For the text-containing cell, return its midpoint in [x, y] coordinate format. 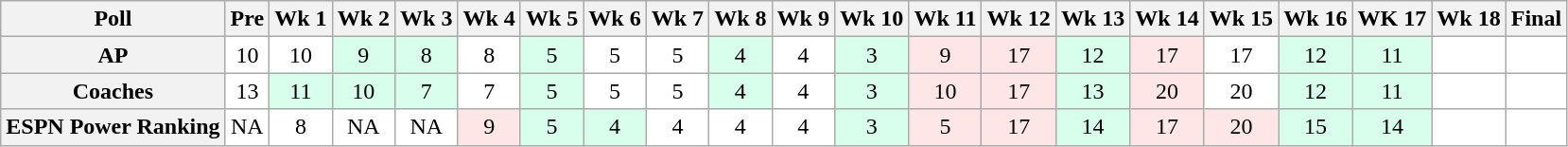
Wk 2 [363, 19]
Wk 3 [427, 19]
Wk 8 [740, 19]
ESPN Power Ranking [113, 127]
Wk 10 [871, 19]
Wk 5 [551, 19]
Wk 11 [946, 19]
WK 17 [1392, 19]
Wk 18 [1469, 19]
Pre [248, 19]
Wk 6 [615, 19]
Wk 4 [489, 19]
Wk 12 [1019, 19]
Final [1536, 19]
AP [113, 55]
Poll [113, 19]
Wk 1 [301, 19]
Wk 16 [1315, 19]
Wk 7 [677, 19]
15 [1315, 127]
Wk 13 [1092, 19]
Coaches [113, 91]
Wk 14 [1167, 19]
Wk 9 [803, 19]
Wk 15 [1241, 19]
